For the text-containing cell, return its midpoint in [x, y] coordinate format. 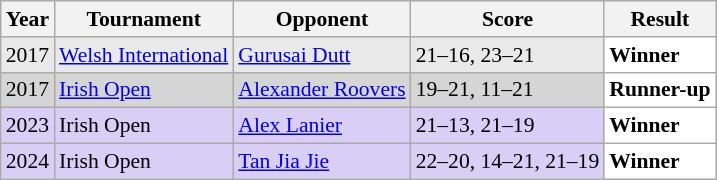
Opponent [322, 19]
Alex Lanier [322, 126]
21–16, 23–21 [508, 55]
Gurusai Dutt [322, 55]
21–13, 21–19 [508, 126]
Runner-up [660, 90]
2024 [28, 162]
Result [660, 19]
Welsh International [144, 55]
Alexander Roovers [322, 90]
22–20, 14–21, 21–19 [508, 162]
19–21, 11–21 [508, 90]
Year [28, 19]
Tournament [144, 19]
Score [508, 19]
2023 [28, 126]
Tan Jia Jie [322, 162]
